Identify which cell holds the provided text, then report its [x, y] central coordinate. 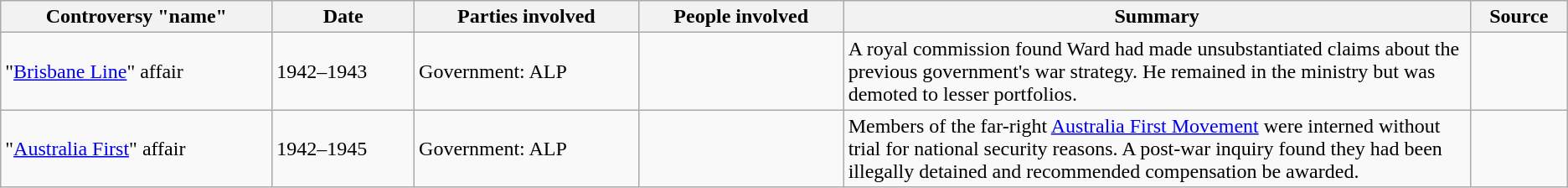
1942–1943 [343, 71]
1942–1945 [343, 149]
People involved [740, 17]
Date [343, 17]
Summary [1157, 17]
Source [1519, 17]
"Australia First" affair [137, 149]
"Brisbane Line" affair [137, 71]
Controversy "name" [137, 17]
Parties involved [527, 17]
